For the text-containing cell, return its midpoint in (X, Y) coordinate format. 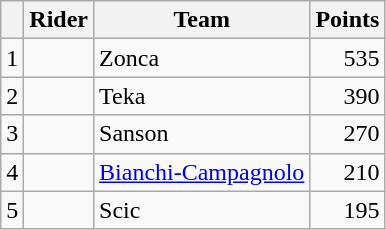
2 (12, 96)
Scic (202, 210)
270 (348, 134)
Sanson (202, 134)
390 (348, 96)
210 (348, 172)
Teka (202, 96)
4 (12, 172)
Team (202, 20)
5 (12, 210)
Rider (59, 20)
195 (348, 210)
Zonca (202, 58)
Bianchi-Campagnolo (202, 172)
Points (348, 20)
3 (12, 134)
1 (12, 58)
535 (348, 58)
